Locate the cell with the specified text and output its (X, Y) center coordinate. 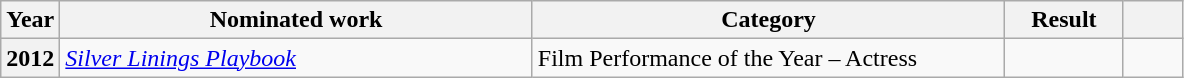
Film Performance of the Year – Actress (768, 58)
Result (1064, 20)
Nominated work (296, 20)
Silver Linings Playbook (296, 58)
2012 (30, 58)
Category (768, 20)
Year (30, 20)
